Extract the [x, y] coordinate from the center of the cell holding the provided text.  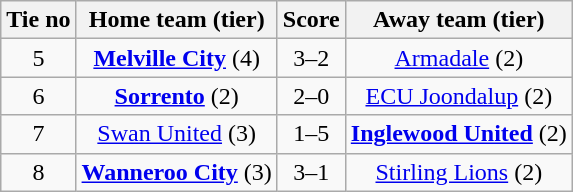
6 [38, 96]
ECU Joondalup (2) [458, 96]
Armadale (2) [458, 58]
3–1 [311, 172]
Score [311, 20]
Wanneroo City (3) [176, 172]
Tie no [38, 20]
1–5 [311, 134]
8 [38, 172]
3–2 [311, 58]
Stirling Lions (2) [458, 172]
5 [38, 58]
2–0 [311, 96]
Home team (tier) [176, 20]
Melville City (4) [176, 58]
Inglewood United (2) [458, 134]
7 [38, 134]
Sorrento (2) [176, 96]
Away team (tier) [458, 20]
Swan United (3) [176, 134]
